Return (X, Y) of the center of cell containing provided text 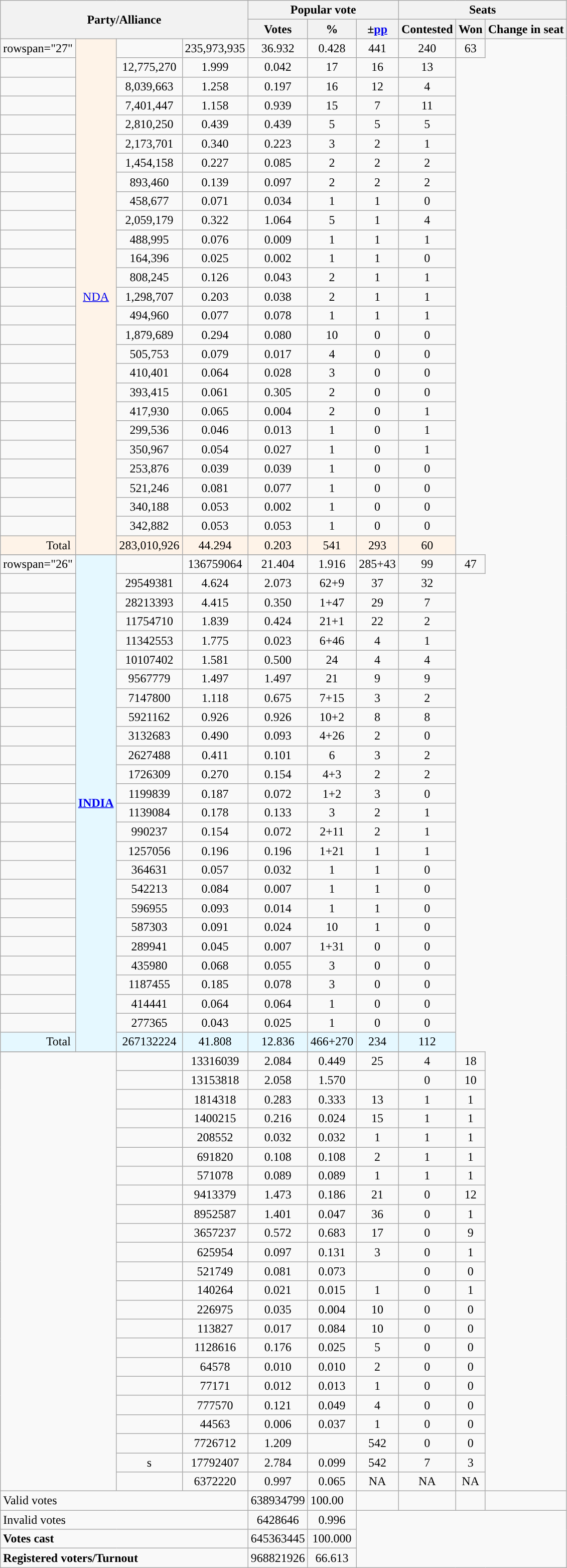
22 (377, 622)
340,188 (150, 507)
1.839 (215, 622)
% (332, 29)
521749 (215, 1271)
0.079 (215, 354)
Invalid votes (124, 1520)
0.186 (332, 1195)
0.045 (215, 946)
1.473 (278, 1195)
Won (471, 29)
1.158 (215, 105)
364631 (150, 870)
0.034 (278, 201)
29 (377, 602)
9413379 (215, 1195)
4+26 (332, 736)
0.042 (278, 67)
INDIA (96, 803)
s (150, 1463)
0.073 (332, 1271)
441 (377, 48)
0.185 (215, 985)
5921162 (150, 717)
Contested (427, 29)
0.012 (278, 1386)
2,059,179 (150, 220)
458,677 (150, 201)
Seats (483, 10)
0.049 (332, 1405)
13316039 (215, 1061)
1+2 (332, 793)
11754710 (150, 622)
0.216 (278, 1118)
21+1 (332, 622)
0.133 (278, 812)
10107402 (150, 660)
0.283 (278, 1099)
1.775 (215, 641)
234 (377, 1042)
Party/Alliance (124, 20)
2627488 (150, 755)
Valid votes (124, 1501)
44563 (215, 1424)
0.350 (278, 602)
277365 (150, 1023)
1.581 (215, 660)
Change in seat (526, 29)
0.305 (278, 392)
893,460 (150, 182)
0.099 (332, 1463)
285+43 (377, 564)
625954 (215, 1252)
6428646 (278, 1520)
0.126 (215, 278)
0.322 (215, 220)
638934799 (278, 1501)
36 (377, 1214)
32 (427, 583)
0.121 (278, 1405)
0.068 (215, 966)
0.411 (215, 755)
0.333 (332, 1099)
505,753 (150, 354)
299,536 (150, 430)
596955 (150, 908)
0.061 (215, 392)
1,879,689 (150, 335)
2.058 (278, 1080)
1,454,158 (150, 163)
0.080 (278, 335)
21.404 (278, 564)
0.139 (215, 182)
1+47 (332, 602)
0.101 (278, 755)
136759064 (215, 564)
7726712 (215, 1443)
0.997 (278, 1482)
293 (377, 545)
1814318 (215, 1099)
0.021 (278, 1290)
466+270 (332, 1042)
0.939 (278, 105)
164,396 (150, 259)
100.00 (332, 1501)
541 (332, 545)
0.055 (278, 966)
0.500 (278, 660)
17792407 (215, 1463)
0.028 (278, 373)
2.784 (278, 1463)
4.624 (215, 583)
44.294 (215, 545)
0.572 (278, 1233)
0.038 (278, 297)
0.223 (278, 144)
208552 (215, 1137)
2,810,250 (150, 125)
2.073 (278, 583)
494,960 (150, 316)
7147800 (150, 698)
777570 (215, 1405)
1.258 (215, 86)
342,882 (150, 526)
Popular vote (323, 10)
417,930 (150, 411)
140264 (215, 1290)
25 (377, 1061)
0.057 (215, 870)
47 (471, 564)
7+15 (332, 698)
587303 (150, 927)
488,995 (150, 239)
0.009 (278, 239)
0.037 (332, 1424)
283,010,926 (150, 545)
0.071 (215, 201)
1128616 (215, 1348)
0.091 (215, 927)
393,415 (150, 392)
9567779 (150, 679)
99 (427, 564)
990237 (150, 831)
6372220 (215, 1482)
350,967 (150, 449)
41.808 (215, 1042)
0.490 (215, 736)
1257056 (150, 851)
29549381 (150, 583)
rowspan="26" (38, 564)
60 (427, 545)
808,245 (150, 278)
0.340 (215, 144)
0.294 (215, 335)
NDA (96, 297)
±pp (377, 29)
253,876 (150, 468)
0.197 (278, 86)
0.014 (278, 908)
1.999 (215, 67)
1+31 (332, 946)
8952587 (215, 1214)
0.027 (278, 449)
542213 (150, 889)
8,039,663 (150, 86)
2,173,701 (150, 144)
435980 (150, 966)
28213393 (150, 602)
0.227 (215, 163)
240 (427, 48)
0.428 (332, 48)
Votes cast (124, 1539)
1.118 (215, 698)
11342553 (150, 641)
1.916 (332, 564)
0.035 (278, 1309)
11 (427, 105)
4+3 (332, 774)
13153818 (215, 1080)
410,401 (150, 373)
Registered voters/Turnout (124, 1558)
571078 (215, 1176)
Votes (278, 29)
267132224 (150, 1042)
66.613 (332, 1558)
2+11 (332, 831)
3657237 (215, 1233)
37 (377, 583)
0.178 (215, 812)
0.047 (332, 1214)
414441 (150, 1004)
0.076 (215, 239)
968821926 (278, 1558)
521,246 (150, 488)
1400215 (215, 1118)
24 (332, 660)
12.836 (278, 1042)
7,401,447 (150, 105)
0.131 (332, 1252)
0.683 (332, 1233)
0.449 (332, 1061)
0.006 (278, 1424)
1+21 (332, 851)
77171 (215, 1386)
4.415 (215, 602)
0.996 (332, 1520)
1199839 (150, 793)
18 (471, 1061)
645363445 (278, 1539)
112 (427, 1042)
0.424 (278, 622)
2.084 (278, 1061)
226975 (215, 1309)
0.085 (278, 163)
1.401 (278, 1214)
6+46 (332, 641)
3132683 (150, 736)
1.209 (278, 1443)
0.176 (278, 1348)
1.064 (278, 220)
12,775,270 (150, 67)
0.675 (278, 698)
289941 (150, 946)
10+2 (332, 717)
1726309 (150, 774)
36.932 (278, 48)
62+9 (332, 583)
691820 (215, 1156)
0.270 (215, 774)
0.015 (332, 1290)
100.000 (332, 1539)
1.570 (332, 1080)
64578 (215, 1367)
235,973,935 (215, 48)
1,298,707 (150, 297)
0.187 (215, 793)
63 (471, 48)
1139084 (150, 812)
rowspan="27" (38, 48)
0.046 (215, 430)
1187455 (150, 985)
0.023 (278, 641)
113827 (215, 1329)
0.054 (215, 449)
6 (332, 755)
